Scan for the cell matching the given text and deliver its [X, Y] coordinate at center. 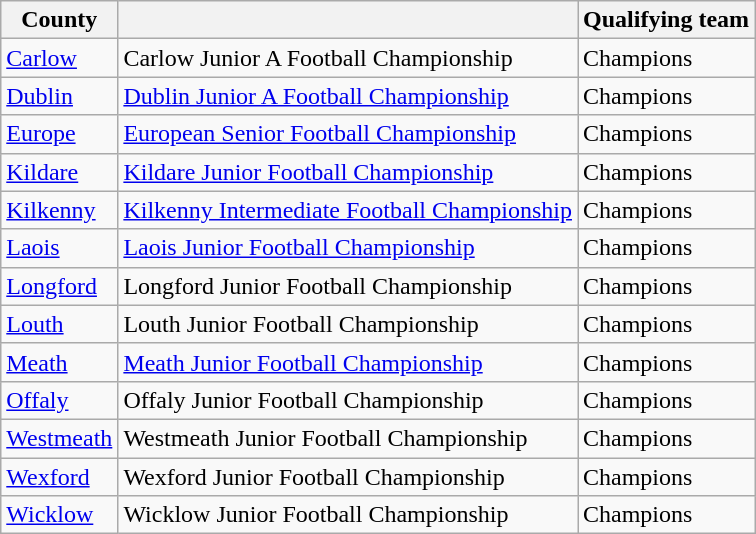
European Senior Football Championship [348, 134]
County [60, 20]
Longford Junior Football Championship [348, 286]
Laois [60, 248]
Europe [60, 134]
Louth Junior Football Championship [348, 324]
Offaly [60, 400]
Wicklow Junior Football Championship [348, 515]
Carlow Junior A Football Championship [348, 58]
Offaly Junior Football Championship [348, 400]
Laois Junior Football Championship [348, 248]
Kildare [60, 172]
Westmeath Junior Football Championship [348, 438]
Meath Junior Football Championship [348, 362]
Westmeath [60, 438]
Longford [60, 286]
Meath [60, 362]
Carlow [60, 58]
Wexford [60, 477]
Wexford Junior Football Championship [348, 477]
Kilkenny [60, 210]
Dublin [60, 96]
Dublin Junior A Football Championship [348, 96]
Louth [60, 324]
Kilkenny Intermediate Football Championship [348, 210]
Wicklow [60, 515]
Qualifying team [666, 20]
Kildare Junior Football Championship [348, 172]
